Scan for the cell matching the given text and deliver its [x, y] coordinate at center. 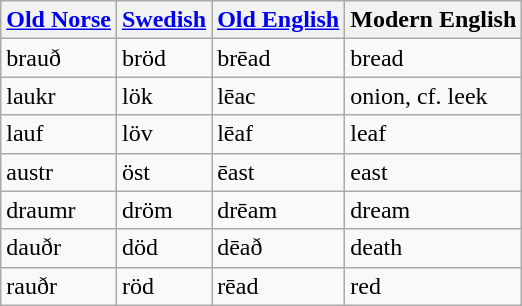
död [164, 248]
bread [434, 58]
brauð [59, 58]
dream [434, 210]
röd [164, 286]
lēac [278, 96]
rauðr [59, 286]
lēaf [278, 134]
ēast [278, 172]
brēad [278, 58]
dēað [278, 248]
draumr [59, 210]
drēam [278, 210]
öst [164, 172]
laukr [59, 96]
lauf [59, 134]
death [434, 248]
Modern English [434, 20]
lök [164, 96]
leaf [434, 134]
dauðr [59, 248]
dröm [164, 210]
Swedish [164, 20]
east [434, 172]
onion, cf. leek [434, 96]
red [434, 286]
rēad [278, 286]
Old Norse [59, 20]
Old English [278, 20]
austr [59, 172]
bröd [164, 58]
löv [164, 134]
